Output the [X, Y] coordinate of the center of the cell containing the given text.  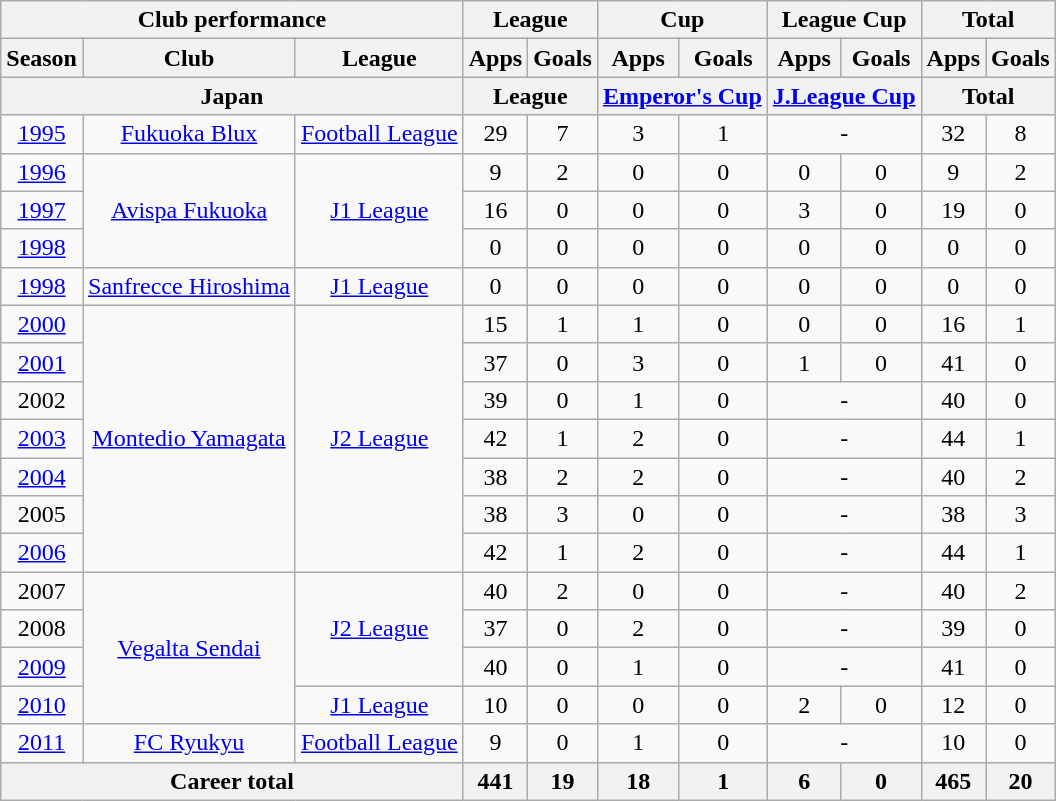
8 [1021, 134]
1995 [42, 134]
J.League Cup [844, 96]
Vegalta Sendai [188, 648]
Career total [232, 781]
15 [495, 324]
Japan [232, 96]
Fukuoka Blux [188, 134]
2001 [42, 362]
2009 [42, 667]
2007 [42, 591]
18 [638, 781]
2000 [42, 324]
12 [953, 705]
441 [495, 781]
29 [495, 134]
2003 [42, 438]
32 [953, 134]
2005 [42, 515]
Montedio Yamagata [188, 438]
Emperor's Cup [682, 96]
1997 [42, 210]
20 [1021, 781]
2011 [42, 743]
2002 [42, 400]
2004 [42, 477]
Sanfrecce Hiroshima [188, 286]
2008 [42, 629]
6 [804, 781]
1996 [42, 172]
2006 [42, 553]
League Cup [844, 20]
2010 [42, 705]
FC Ryukyu [188, 743]
Avispa Fukuoka [188, 210]
465 [953, 781]
Season [42, 58]
Club performance [232, 20]
Club [188, 58]
7 [563, 134]
Cup [682, 20]
